Capture the cell that displays the provided text and extract its (x, y) central coordinate. 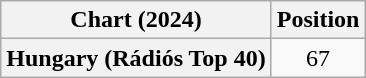
Position (318, 20)
Chart (2024) (136, 20)
67 (318, 58)
Hungary (Rádiós Top 40) (136, 58)
